Locate the cell with the specified text and output its [x, y] center coordinate. 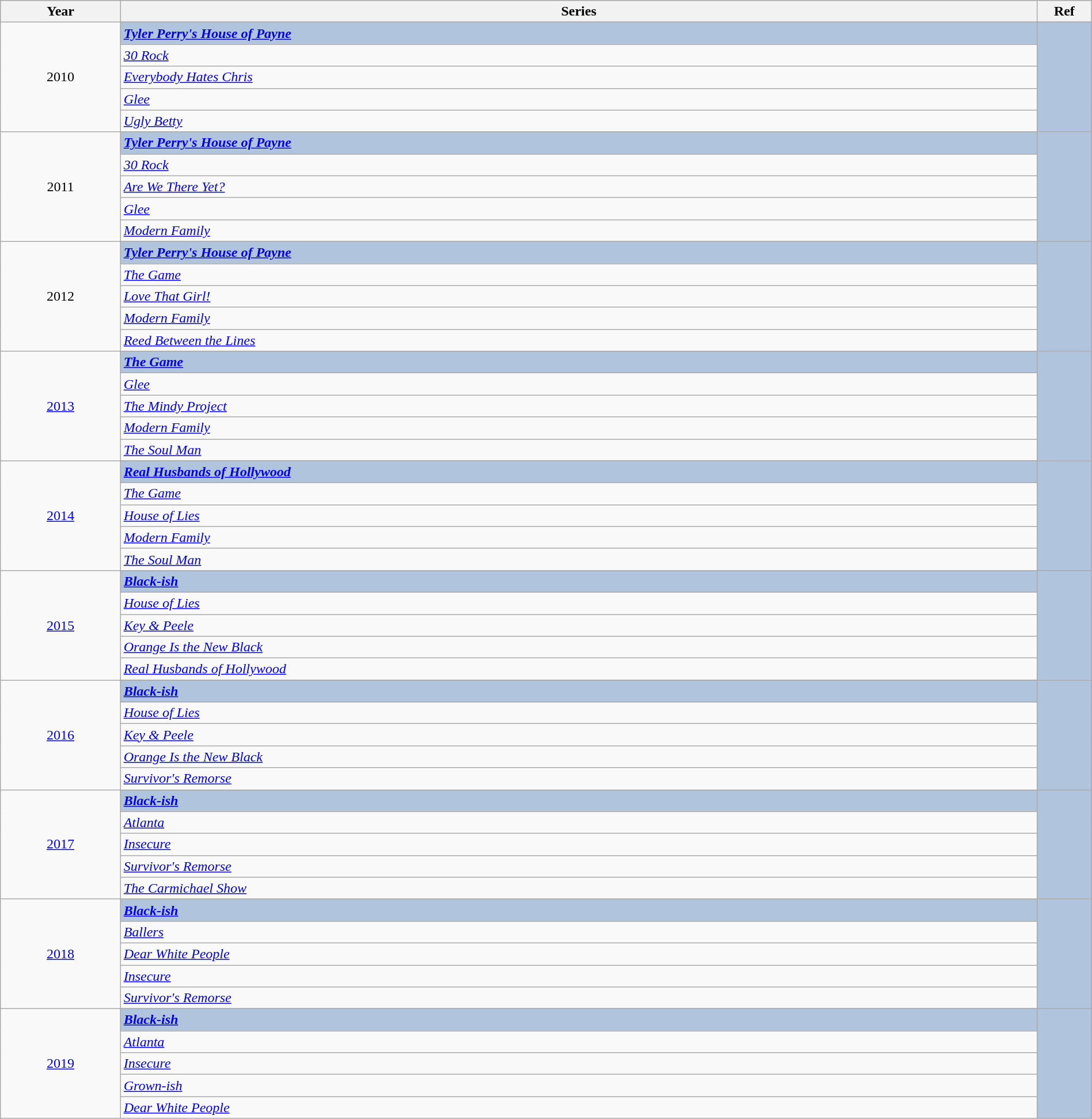
2010 [60, 77]
2018 [60, 954]
2011 [60, 187]
2014 [60, 515]
2019 [60, 1064]
Year [60, 12]
Everybody Hates Chris [578, 77]
2013 [60, 406]
Ref [1064, 12]
Love That Girl! [578, 297]
2012 [60, 296]
2017 [60, 844]
2015 [60, 625]
Grown-ish [578, 1086]
The Mindy Project [578, 406]
Reed Between the Lines [578, 340]
Ballers [578, 932]
2016 [60, 735]
Are We There Yet? [578, 187]
Series [578, 12]
The Carmichael Show [578, 888]
Ugly Betty [578, 121]
